For the text-containing cell, return its midpoint in [x, y] coordinate format. 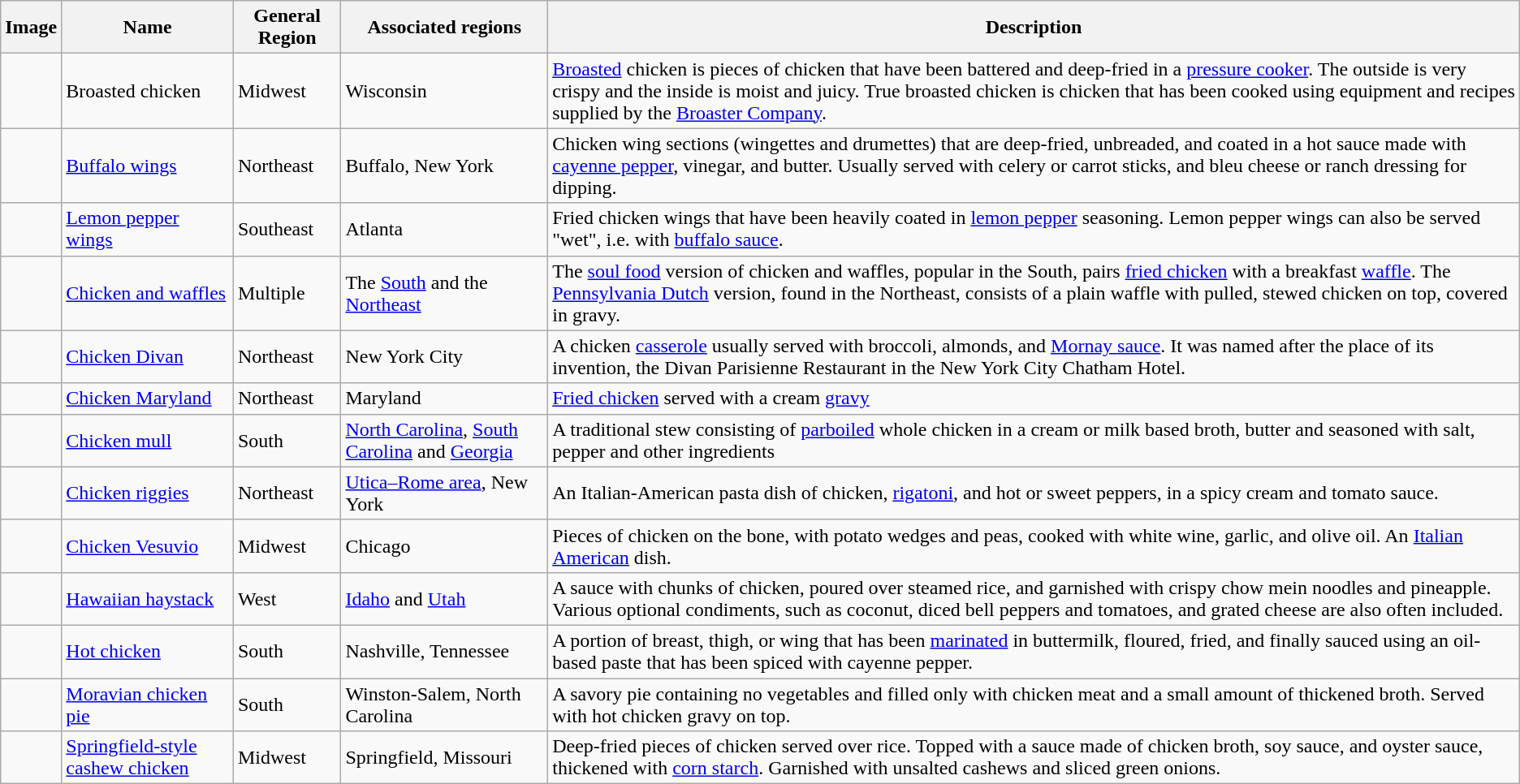
Maryland [445, 398]
Nashville, Tennessee [445, 651]
Lemon pepper wings [148, 229]
Chicken and waffles [148, 293]
Chicken Vesuvio [148, 545]
Moravian chicken pie [148, 704]
Springfield-style cashew chicken [148, 758]
North Carolina, South Carolina and Georgia [445, 440]
New York City [445, 357]
Utica–Rome area, New York [445, 493]
Hot chicken [148, 651]
A traditional stew consisting of parboiled whole chicken in a cream or milk based broth, butter and seasoned with salt, pepper and other ingredients [1034, 440]
Chicken Maryland [148, 398]
Image [31, 28]
Buffalo wings [148, 166]
Chicken riggies [148, 493]
General Region [287, 28]
Broasted chicken [148, 91]
Winston-Salem, North Carolina [445, 704]
The South and the Northeast [445, 293]
Chicken Divan [148, 357]
Description [1034, 28]
Wisconsin [445, 91]
Atlanta [445, 229]
Pieces of chicken on the bone, with potato wedges and peas, cooked with white wine, garlic, and olive oil. An Italian American dish. [1034, 545]
Idaho and Utah [445, 599]
Southeast [287, 229]
A savory pie containing no vegetables and filled only with chicken meat and a small amount of thickened broth. Served with hot chicken gravy on top. [1034, 704]
Fried chicken wings that have been heavily coated in lemon pepper seasoning. Lemon pepper wings can also be served "wet", i.e. with buffalo sauce. [1034, 229]
West [287, 599]
Chicago [445, 545]
Hawaiian haystack [148, 599]
Buffalo, New York [445, 166]
Associated regions [445, 28]
Multiple [287, 293]
Springfield, Missouri [445, 758]
Name [148, 28]
An Italian-American pasta dish of chicken, rigatoni, and hot or sweet peppers, in a spicy cream and tomato sauce. [1034, 493]
Chicken mull [148, 440]
Fried chicken served with a cream gravy [1034, 398]
